Extract the [x, y] coordinate from the center of the cell holding the provided text.  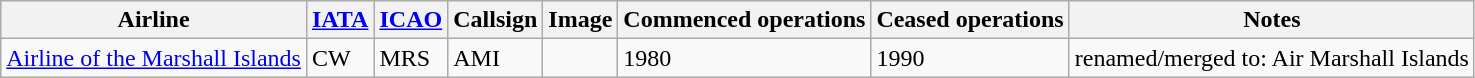
Airline of the Marshall Islands [154, 58]
Commenced operations [744, 20]
1980 [744, 58]
Callsign [496, 20]
Ceased operations [970, 20]
Image [580, 20]
CW [340, 58]
IATA [340, 20]
ICAO [411, 20]
AMI [496, 58]
MRS [411, 58]
Notes [1272, 20]
renamed/merged to: Air Marshall Islands [1272, 58]
1990 [970, 58]
Airline [154, 20]
